Locate the cell with the specified text and output its [X, Y] center coordinate. 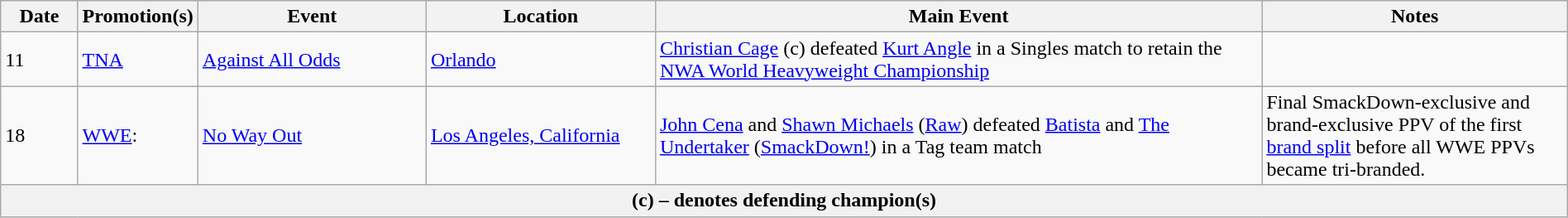
(c) – denotes defending champion(s) [784, 201]
Against All Odds [312, 60]
Los Angeles, California [541, 136]
No Way Out [312, 136]
Notes [1414, 17]
11 [40, 60]
Event [312, 17]
TNA [137, 60]
Final SmackDown-exclusive and brand-exclusive PPV of the first brand split before all WWE PPVs became tri-branded. [1414, 136]
John Cena and Shawn Michaels (Raw) defeated Batista and The Undertaker (SmackDown!) in a Tag team match [958, 136]
WWE: [137, 136]
Christian Cage (c) defeated Kurt Angle in a Singles match to retain the NWA World Heavyweight Championship [958, 60]
Main Event [958, 17]
Orlando [541, 60]
Location [541, 17]
Date [40, 17]
18 [40, 136]
Promotion(s) [137, 17]
